Determine the [x, y] coordinate at the center of the cell enclosing the given text.  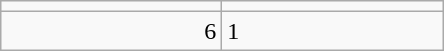
6 [112, 31]
1 [332, 31]
